Find where the given text appears and provide that cell's center as (X, Y) coordinate. 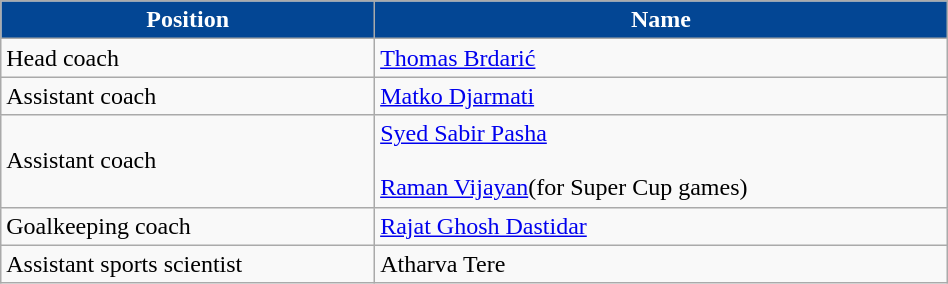
Goalkeeping coach (188, 226)
Thomas Brdarić (662, 58)
Head coach (188, 58)
Rajat Ghosh Dastidar (662, 226)
Matko Djarmati (662, 96)
Name (662, 20)
Assistant sports scientist (188, 264)
Syed Sabir Pasha Raman Vijayan(for Super Cup games) (662, 161)
Position (188, 20)
Atharva Tere (662, 264)
